Detect which cell encompasses the target text, then output its (X, Y) center coordinate. 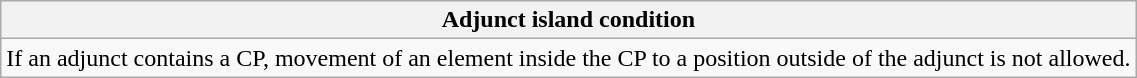
If an adjunct contains a CP, movement of an element inside the CP to a position outside of the adjunct is not allowed. (568, 58)
Adjunct island condition (568, 20)
